From the cell containing the given text, extract its center point as (X, Y) coordinate. 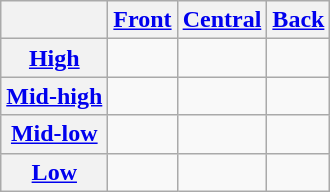
Low (54, 172)
Front (142, 20)
Back (298, 20)
Mid-high (54, 96)
Mid-low (54, 134)
Central (222, 20)
High (54, 58)
